Output the (X, Y) coordinate of the center of the cell containing the given text.  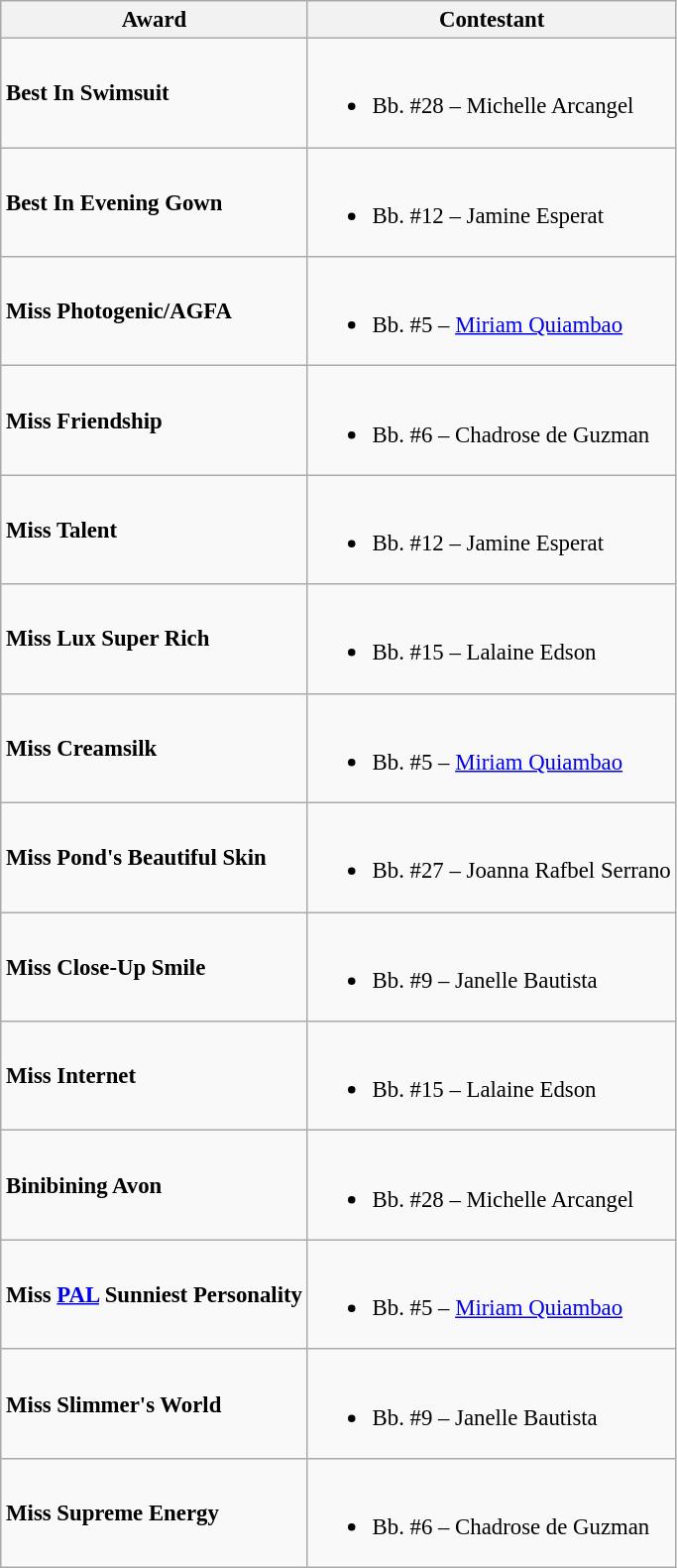
Miss Slimmer's World (155, 1403)
Binibining Avon (155, 1185)
Miss PAL Sunniest Personality (155, 1294)
Miss Photogenic/AGFA (155, 311)
Miss Internet (155, 1076)
Miss Lux Super Rich (155, 639)
Bb. #27 – Joanna Rafbel Serrano (492, 858)
Miss Friendship (155, 421)
Best In Swimsuit (155, 93)
Miss Pond's Beautiful Skin (155, 858)
Miss Supreme Energy (155, 1513)
Award (155, 20)
Miss Close-Up Smile (155, 967)
Contestant (492, 20)
Best In Evening Gown (155, 202)
Miss Talent (155, 530)
Miss Creamsilk (155, 748)
